Find where the given text appears and provide that cell's center as [x, y] coordinate. 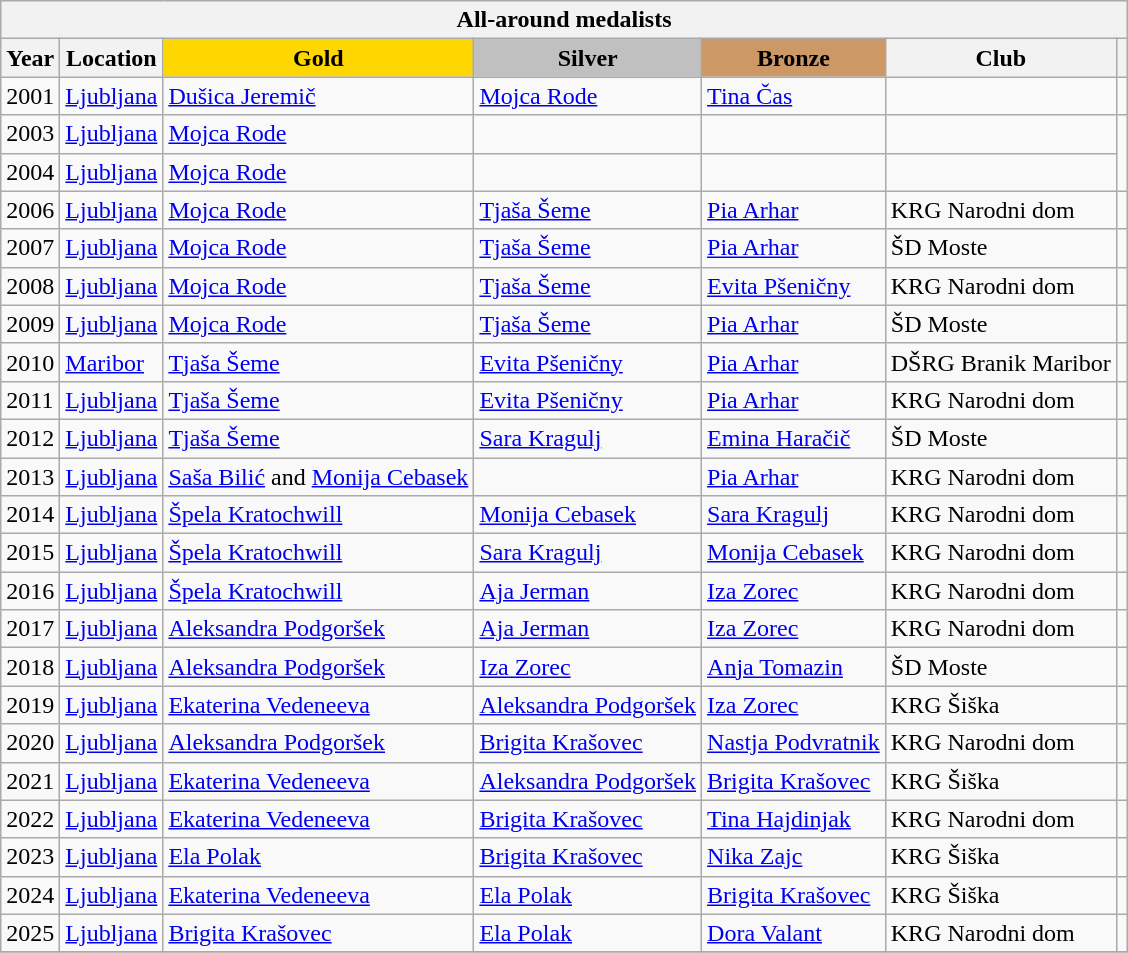
2006 [30, 210]
All-around medalists [564, 20]
2015 [30, 553]
2013 [30, 477]
2022 [30, 819]
Tina Hajdinjak [794, 819]
2020 [30, 743]
Bronze [794, 58]
2024 [30, 895]
2007 [30, 248]
Nika Zajc [794, 857]
2010 [30, 362]
Maribor [112, 362]
2011 [30, 400]
2003 [30, 134]
Emina Haračič [794, 438]
DŠRG Branik Maribor [1000, 362]
2016 [30, 591]
Silver [588, 58]
Nastja Podvratnik [794, 743]
2004 [30, 172]
2008 [30, 286]
2021 [30, 781]
2017 [30, 629]
2012 [30, 438]
Gold [318, 58]
2001 [30, 96]
Dora Valant [794, 933]
Location [112, 58]
Tina Čas [794, 96]
2018 [30, 667]
2014 [30, 515]
2023 [30, 857]
2025 [30, 933]
2019 [30, 705]
Anja Tomazin [794, 667]
Club [1000, 58]
Year [30, 58]
2009 [30, 324]
Saša Bilić and Monija Cebasek [318, 477]
Dušica Jeremič [318, 96]
